Provide the (X, Y) coordinate of the cell's center where the given text is located.  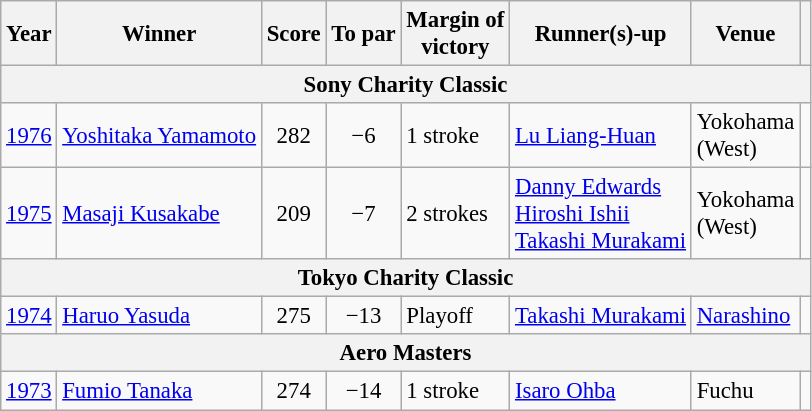
1976 (29, 136)
1974 (29, 316)
2 strokes (456, 214)
Takashi Murakami (601, 316)
1975 (29, 214)
Winner (159, 34)
−14 (364, 391)
−13 (364, 316)
Haruo Yasuda (159, 316)
Danny Edwards Hiroshi Ishii Takashi Murakami (601, 214)
Margin ofvictory (456, 34)
Tokyo Charity Classic (406, 278)
Playoff (456, 316)
209 (294, 214)
Aero Masters (406, 353)
Runner(s)-up (601, 34)
Lu Liang-Huan (601, 136)
1973 (29, 391)
Score (294, 34)
−6 (364, 136)
282 (294, 136)
274 (294, 391)
Fumio Tanaka (159, 391)
To par (364, 34)
Yoshitaka Yamamoto (159, 136)
Isaro Ohba (601, 391)
Year (29, 34)
Venue (745, 34)
−7 (364, 214)
Sony Charity Classic (406, 85)
275 (294, 316)
Fuchu (745, 391)
Masaji Kusakabe (159, 214)
Narashino (745, 316)
